Extract the (x, y) coordinate from the center of the cell holding the provided text.  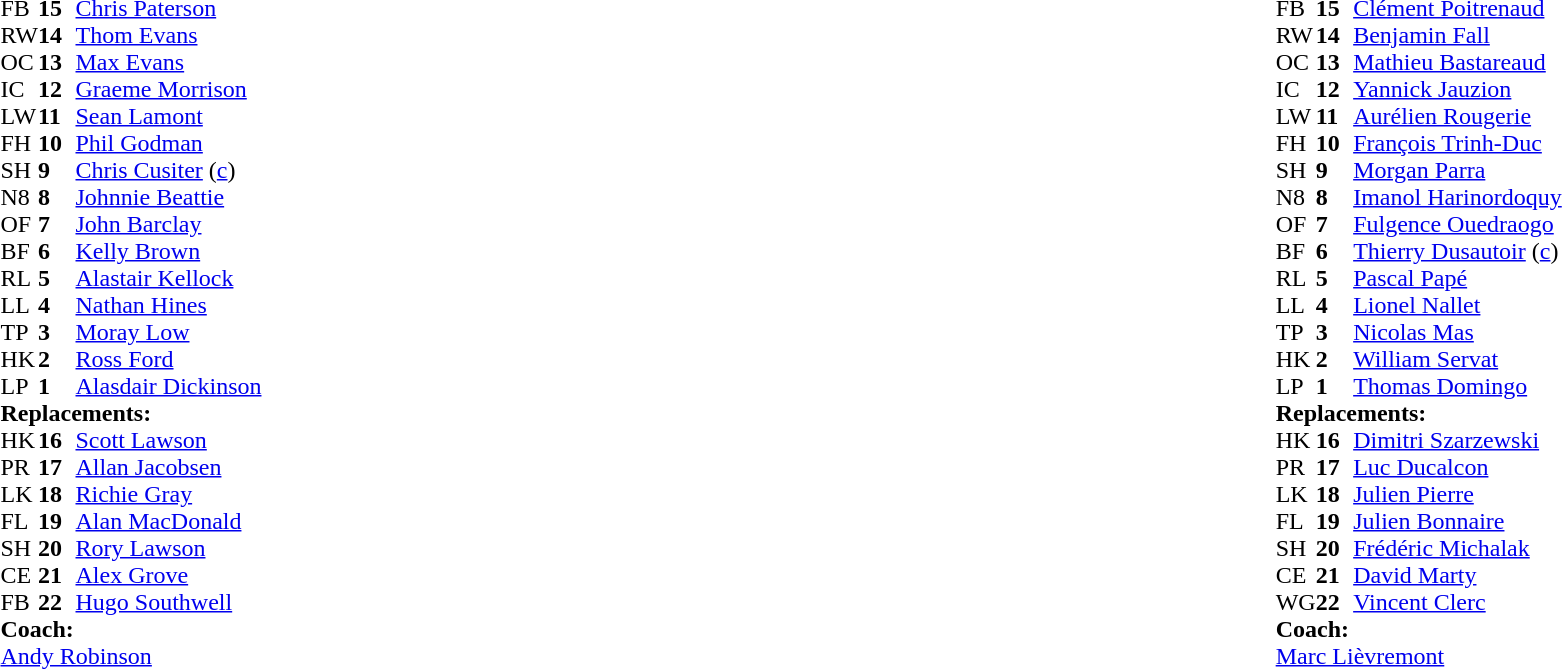
Rory Lawson (169, 548)
Dimitri Szarzewski (1458, 440)
Lionel Nallet (1458, 306)
Imanol Harinordoquy (1458, 198)
Chris Cusiter (c) (169, 170)
WG (1296, 602)
Alan MacDonald (169, 522)
Thierry Dusautoir (c) (1458, 252)
Fulgence Ouedraogo (1458, 224)
Hugo Southwell (169, 602)
Pascal Papé (1458, 278)
Nathan Hines (169, 306)
Yannick Jauzion (1458, 90)
Benjamin Fall (1458, 36)
Julien Pierre (1458, 494)
William Servat (1458, 360)
Julien Bonnaire (1458, 522)
Aurélien Rougerie (1458, 116)
Richie Gray (169, 494)
Allan Jacobsen (169, 468)
Alastair Kellock (169, 278)
Kelly Brown (169, 252)
Mathieu Bastareaud (1458, 62)
Vincent Clerc (1458, 602)
François Trinh-Duc (1458, 144)
Marc Lièvremont (1419, 656)
Ross Ford (169, 360)
Johnnie Beattie (169, 198)
Luc Ducalcon (1458, 468)
Thomas Domingo (1458, 386)
Alex Grove (169, 576)
Alasdair Dickinson (169, 386)
Thom Evans (169, 36)
David Marty (1458, 576)
Max Evans (169, 62)
Frédéric Michalak (1458, 548)
Graeme Morrison (169, 90)
Phil Godman (169, 144)
Scott Lawson (169, 440)
Morgan Parra (1458, 170)
Sean Lamont (169, 116)
Moray Low (169, 332)
Nicolas Mas (1458, 332)
FB (19, 602)
Andy Robinson (130, 656)
John Barclay (169, 224)
